Extract the [x, y] coordinate from the center of the cell holding the provided text.  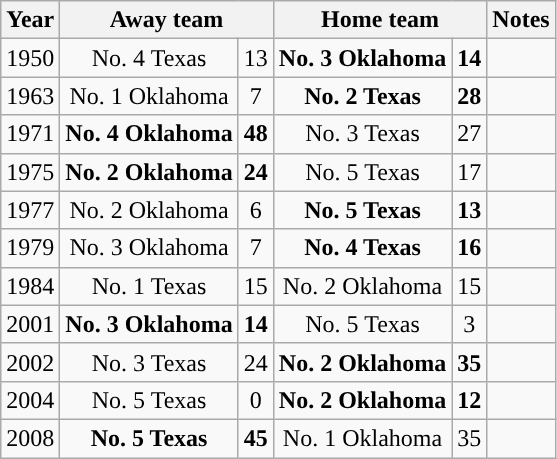
16 [470, 248]
6 [256, 210]
1950 [30, 58]
No. 2 Texas [362, 96]
1975 [30, 172]
45 [256, 438]
Away team [166, 20]
12 [470, 400]
27 [470, 134]
48 [256, 134]
2004 [30, 400]
1971 [30, 134]
No. 1 Texas [149, 286]
Year [30, 20]
1979 [30, 248]
Home team [380, 20]
0 [256, 400]
1977 [30, 210]
1984 [30, 286]
3 [470, 324]
2002 [30, 362]
No. 4 Oklahoma [149, 134]
28 [470, 96]
2001 [30, 324]
2008 [30, 438]
Notes [521, 20]
17 [470, 172]
1963 [30, 96]
